Locate the cell with the specified text and output its (X, Y) center coordinate. 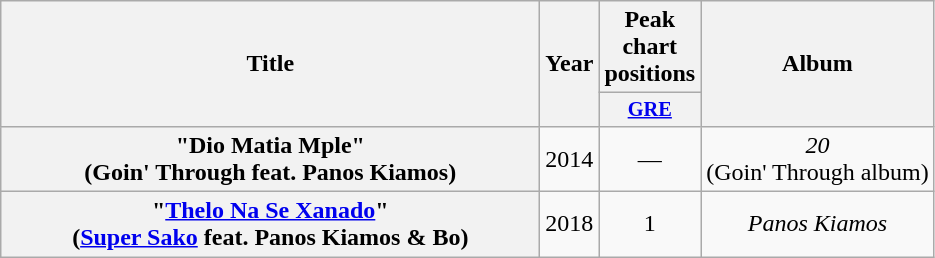
2014 (570, 158)
Peak chart positions (650, 47)
Panos Kiamos (818, 224)
"Thelo Na Se Xanado"(Super Sako feat. Panos Kiamos & Bo) (270, 224)
Title (270, 64)
— (650, 158)
"Dio Matia Mple"(Goin' Through feat. Panos Kiamos) (270, 158)
Year (570, 64)
2018 (570, 224)
GRE (650, 110)
1 (650, 224)
Album (818, 64)
20(Goin' Through album) (818, 158)
